For the text-containing cell, return its midpoint in (X, Y) coordinate format. 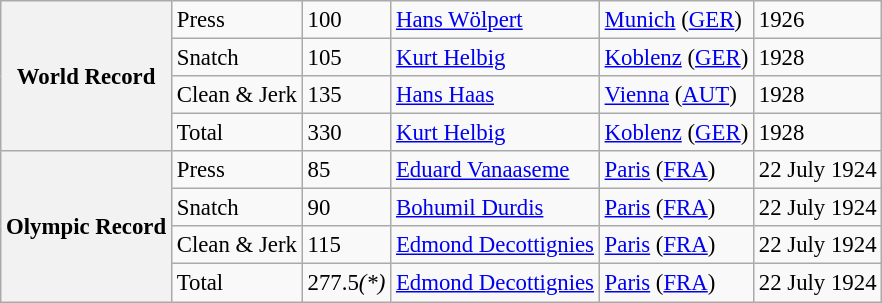
115 (346, 245)
Vienna (AUT) (676, 95)
330 (346, 133)
Bohumil Durdis (496, 208)
Munich (GER) (676, 20)
World Record (86, 76)
277.5(*) (346, 283)
85 (346, 170)
105 (346, 58)
100 (346, 20)
Hans Haas (496, 95)
135 (346, 95)
Olympic Record (86, 226)
1926 (818, 20)
Eduard Vanaaseme (496, 170)
Hans Wölpert (496, 20)
90 (346, 208)
